Find where the given text appears and provide that cell's center as (X, Y) coordinate. 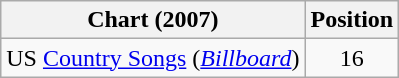
US Country Songs (Billboard) (153, 58)
16 (352, 58)
Chart (2007) (153, 20)
Position (352, 20)
